Return [X, Y] of the center of cell containing provided text 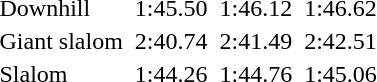
2:41.49 [256, 41]
2:40.74 [171, 41]
